For the text-containing cell, return its midpoint in (x, y) coordinate format. 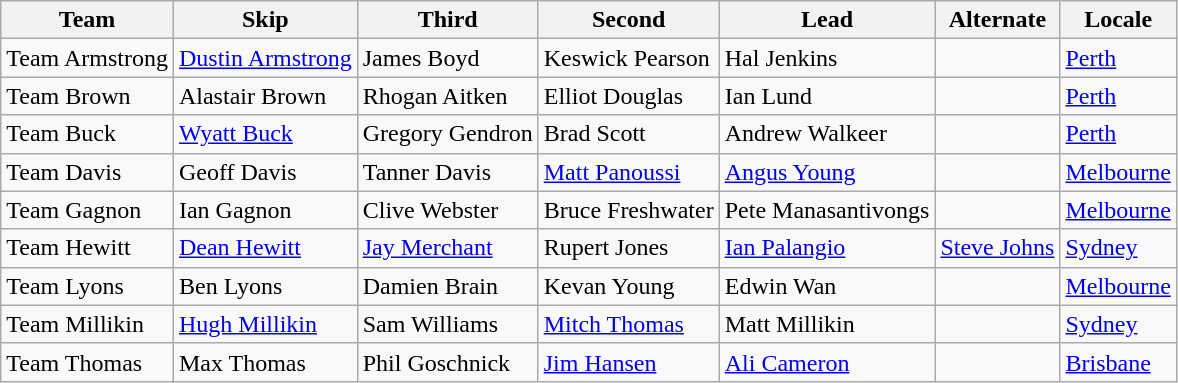
Steve Johns (998, 248)
Team Brown (88, 96)
Tanner Davis (448, 172)
Ali Cameron (827, 362)
Elliot Douglas (628, 96)
Jay Merchant (448, 248)
Damien Brain (448, 286)
Jim Hansen (628, 362)
Wyatt Buck (265, 134)
Team (88, 20)
Alastair Brown (265, 96)
James Boyd (448, 58)
Ian Gagnon (265, 210)
Third (448, 20)
Hugh Millikin (265, 324)
Pete Manasantivongs (827, 210)
Team Davis (88, 172)
Gregory Gendron (448, 134)
Brad Scott (628, 134)
Team Hewitt (88, 248)
Max Thomas (265, 362)
Brisbane (1118, 362)
Dustin Armstrong (265, 58)
Matt Panoussi (628, 172)
Hal Jenkins (827, 58)
Edwin Wan (827, 286)
Dean Hewitt (265, 248)
Matt Millikin (827, 324)
Rupert Jones (628, 248)
Team Buck (88, 134)
Team Gagnon (88, 210)
Geoff Davis (265, 172)
Second (628, 20)
Andrew Walkeer (827, 134)
Ian Palangio (827, 248)
Team Armstrong (88, 58)
Ben Lyons (265, 286)
Kevan Young (628, 286)
Ian Lund (827, 96)
Keswick Pearson (628, 58)
Lead (827, 20)
Sam Williams (448, 324)
Phil Goschnick (448, 362)
Team Lyons (88, 286)
Skip (265, 20)
Team Thomas (88, 362)
Angus Young (827, 172)
Locale (1118, 20)
Clive Webster (448, 210)
Bruce Freshwater (628, 210)
Rhogan Aitken (448, 96)
Team Millikin (88, 324)
Mitch Thomas (628, 324)
Alternate (998, 20)
